Extract the [x, y] coordinate from the center of the cell holding the provided text.  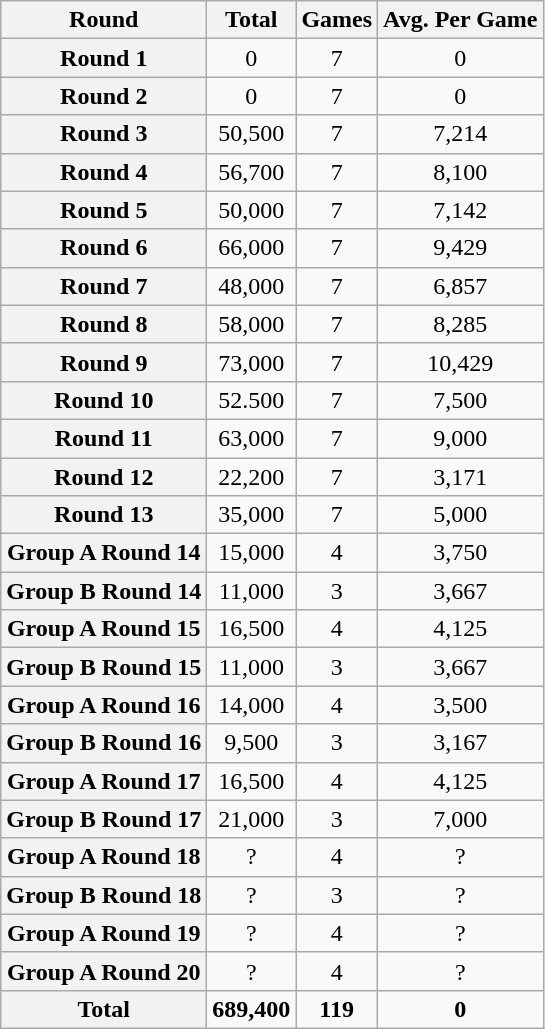
10,429 [460, 362]
Round 4 [104, 172]
9,500 [252, 743]
Group A Round 16 [104, 705]
Group B Round 15 [104, 667]
8,100 [460, 172]
22,200 [252, 477]
Round 2 [104, 96]
Games [337, 20]
3,750 [460, 553]
7,500 [460, 400]
Group A Round 17 [104, 781]
66,000 [252, 248]
689,400 [252, 1009]
35,000 [252, 515]
52.500 [252, 400]
Group A Round 14 [104, 553]
56,700 [252, 172]
Group A Round 15 [104, 629]
Round 1 [104, 58]
5,000 [460, 515]
3,500 [460, 705]
9,000 [460, 438]
Round [104, 20]
73,000 [252, 362]
Group B Round 14 [104, 591]
7,214 [460, 134]
Round 7 [104, 286]
Round 3 [104, 134]
6,857 [460, 286]
Round 10 [104, 400]
119 [337, 1009]
50,500 [252, 134]
Round 9 [104, 362]
Round 13 [104, 515]
7,000 [460, 819]
Group A Round 18 [104, 857]
Group B Round 17 [104, 819]
Avg. Per Game [460, 20]
Round 12 [104, 477]
48,000 [252, 286]
9,429 [460, 248]
Round 5 [104, 210]
15,000 [252, 553]
Round 8 [104, 324]
7,142 [460, 210]
Round 11 [104, 438]
3,167 [460, 743]
8,285 [460, 324]
21,000 [252, 819]
Group A Round 19 [104, 933]
Round 6 [104, 248]
Group B Round 16 [104, 743]
58,000 [252, 324]
50,000 [252, 210]
3,171 [460, 477]
14,000 [252, 705]
Group B Round 18 [104, 895]
Group A Round 20 [104, 971]
63,000 [252, 438]
